Provide the [X, Y] coordinate of the cell's center where the given text is located.  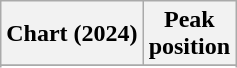
Peakposition [189, 34]
Chart (2024) [72, 34]
